From the cell containing the given text, extract its center point as (X, Y) coordinate. 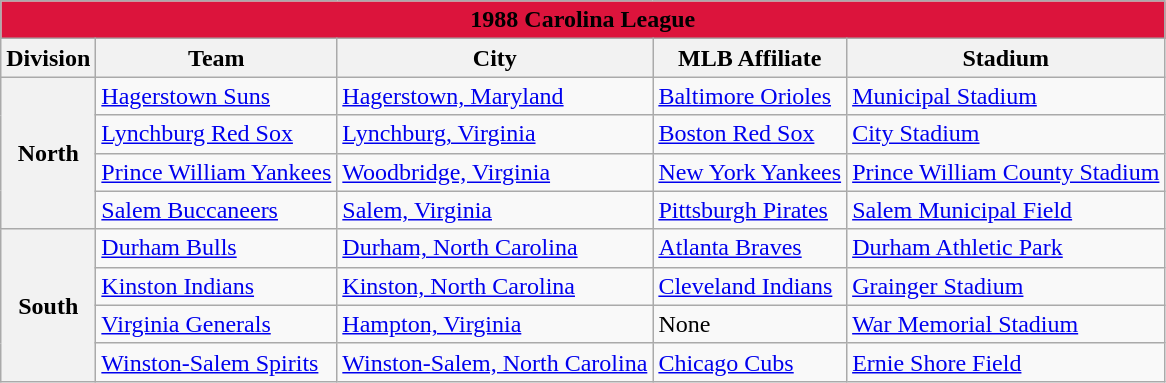
Kinston Indians (216, 286)
Hagerstown, Maryland (495, 96)
Salem, Virginia (495, 210)
Atlanta Braves (750, 248)
1988 Carolina League (583, 20)
City Stadium (1006, 134)
New York Yankees (750, 172)
Winston-Salem Spirits (216, 362)
Municipal Stadium (1006, 96)
Pittsburgh Pirates (750, 210)
North (48, 153)
Salem Municipal Field (1006, 210)
Cleveland Indians (750, 286)
Virginia Generals (216, 324)
Prince William County Stadium (1006, 172)
Ernie Shore Field (1006, 362)
Kinston, North Carolina (495, 286)
Salem Buccaneers (216, 210)
Woodbridge, Virginia (495, 172)
War Memorial Stadium (1006, 324)
Boston Red Sox (750, 134)
Chicago Cubs (750, 362)
Lynchburg, Virginia (495, 134)
City (495, 58)
MLB Affiliate (750, 58)
South (48, 305)
Hampton, Virginia (495, 324)
Stadium (1006, 58)
Hagerstown Suns (216, 96)
Durham Bulls (216, 248)
None (750, 324)
Durham, North Carolina (495, 248)
Lynchburg Red Sox (216, 134)
Prince William Yankees (216, 172)
Baltimore Orioles (750, 96)
Division (48, 58)
Team (216, 58)
Winston-Salem, North Carolina (495, 362)
Grainger Stadium (1006, 286)
Durham Athletic Park (1006, 248)
